Extract the (x, y) coordinate from the center of the cell holding the provided text.  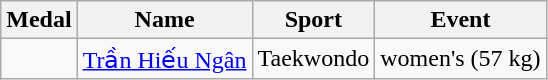
Medal (39, 20)
Sport (314, 20)
Taekwondo (314, 59)
women's (57 kg) (460, 59)
Event (460, 20)
Trần Hiếu Ngân (164, 59)
Name (164, 20)
